Determine the (X, Y) coordinate at the center of the cell enclosing the given text.  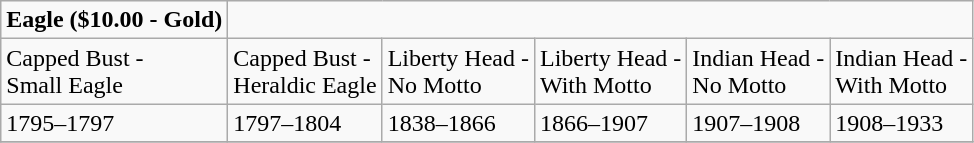
1795–1797 (114, 123)
1838–1866 (458, 123)
Capped Bust -Heraldic Eagle (305, 72)
1866–1907 (610, 123)
1908–1933 (902, 123)
Liberty Head -With Motto (610, 72)
Liberty Head -No Motto (458, 72)
Eagle ($10.00 - Gold) (114, 20)
Indian Head -No Motto (758, 72)
1797–1804 (305, 123)
1907–1908 (758, 123)
Indian Head -With Motto (902, 72)
Capped Bust -Small Eagle (114, 72)
